Scan for the cell matching the given text and deliver its (X, Y) coordinate at center. 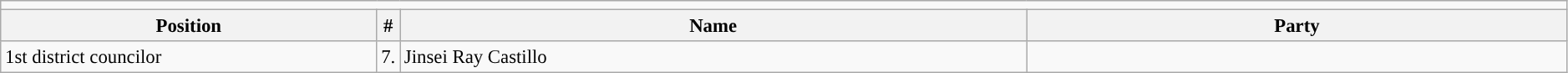
# (388, 26)
Party (1297, 26)
1st district councilor (189, 57)
7. (388, 57)
Position (189, 26)
Jinsei Ray Castillo (713, 57)
Name (713, 26)
